Locate the cell with the specified text and output its (x, y) center coordinate. 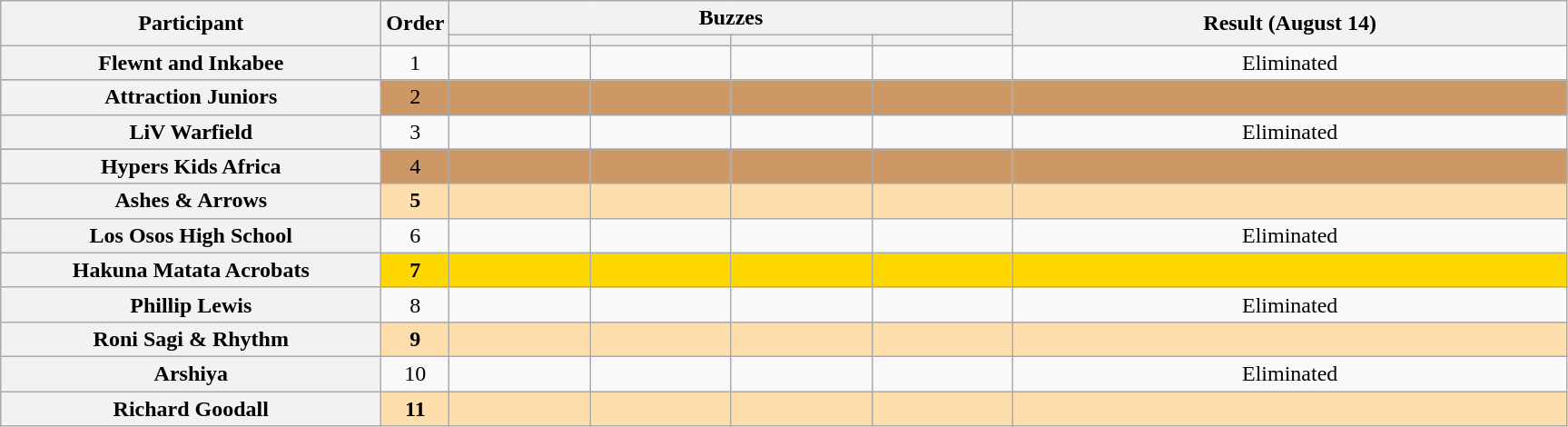
11 (416, 408)
2 (416, 97)
1 (416, 63)
Attraction Juniors (191, 97)
5 (416, 201)
3 (416, 132)
8 (416, 304)
Roni Sagi & Rhythm (191, 339)
7 (416, 270)
Buzzes (731, 18)
Order (416, 24)
9 (416, 339)
Los Osos High School (191, 235)
Result (August 14) (1289, 24)
4 (416, 166)
Hakuna Matata Acrobats (191, 270)
LiV Warfield (191, 132)
Phillip Lewis (191, 304)
Arshiya (191, 373)
Richard Goodall (191, 408)
10 (416, 373)
Ashes & Arrows (191, 201)
Flewnt and Inkabee (191, 63)
Participant (191, 24)
6 (416, 235)
Hypers Kids Africa (191, 166)
